Output the (x, y) coordinate of the center of the cell containing the given text.  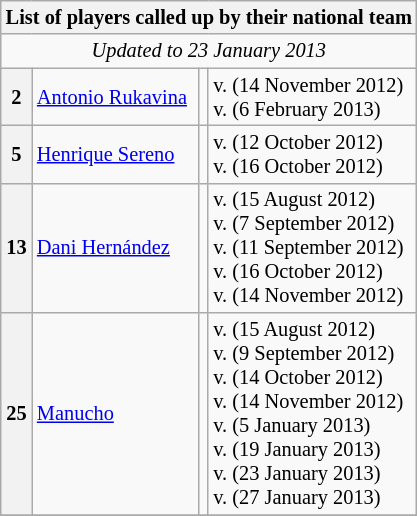
5 (16, 154)
25 (16, 414)
v. (14 November 2012)v. (6 February 2013) (312, 97)
Updated to 23 January 2013 (209, 51)
List of players called up by their national team (209, 17)
v. (12 October 2012)v. (16 October 2012) (312, 154)
Antonio Rukavina (115, 97)
Henrique Sereno (115, 154)
Manucho (115, 414)
Dani Hernández (115, 248)
v. (15 August 2012)v. (7 September 2012)v. (11 September 2012)v. (16 October 2012)v. (14 November 2012) (312, 248)
2 (16, 97)
13 (16, 248)
